Provide the [x, y] coordinate of the cell's center where the given text is located.  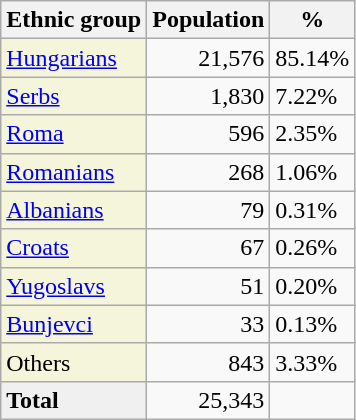
1.06% [312, 172]
7.22% [312, 96]
85.14% [312, 58]
0.13% [312, 324]
Population [208, 20]
Croats [74, 248]
67 [208, 248]
Ethnic group [74, 20]
0.26% [312, 248]
% [312, 20]
Others [74, 362]
0.20% [312, 286]
Roma [74, 134]
843 [208, 362]
79 [208, 210]
596 [208, 134]
25,343 [208, 400]
21,576 [208, 58]
Albanians [74, 210]
33 [208, 324]
2.35% [312, 134]
3.33% [312, 362]
Romanians [74, 172]
0.31% [312, 210]
Yugoslavs [74, 286]
268 [208, 172]
Serbs [74, 96]
Hungarians [74, 58]
Bunjevci [74, 324]
51 [208, 286]
1,830 [208, 96]
Total [74, 400]
